Pinpoint the cell where the given text exists, returning its (x, y) midpoint coordinate. 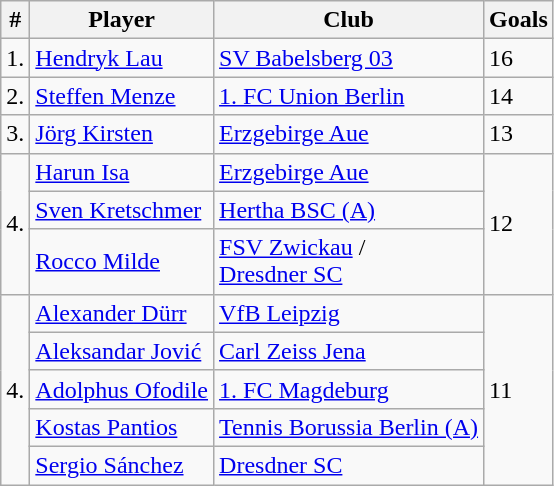
Alexander Dürr (122, 313)
Adolphus Ofodile (122, 389)
3. (16, 134)
Carl Zeiss Jena (349, 351)
Club (349, 20)
Kostas Pantios (122, 427)
13 (519, 134)
Jörg Kirsten (122, 134)
Aleksandar Jović (122, 351)
Harun Isa (122, 172)
# (16, 20)
Dresdner SC (349, 465)
Player (122, 20)
Hendryk Lau (122, 58)
11 (519, 389)
1. FC Union Berlin (349, 96)
VfB Leipzig (349, 313)
FSV Zwickau /Dresdner SC (349, 262)
Sven Kretschmer (122, 210)
1. (16, 58)
16 (519, 58)
2. (16, 96)
Sergio Sánchez (122, 465)
1. FC Magdeburg (349, 389)
14 (519, 96)
12 (519, 224)
SV Babelsberg 03 (349, 58)
Tennis Borussia Berlin (A) (349, 427)
Rocco Milde (122, 262)
Steffen Menze (122, 96)
Goals (519, 20)
Hertha BSC (A) (349, 210)
